For the text-containing cell, return its midpoint in [x, y] coordinate format. 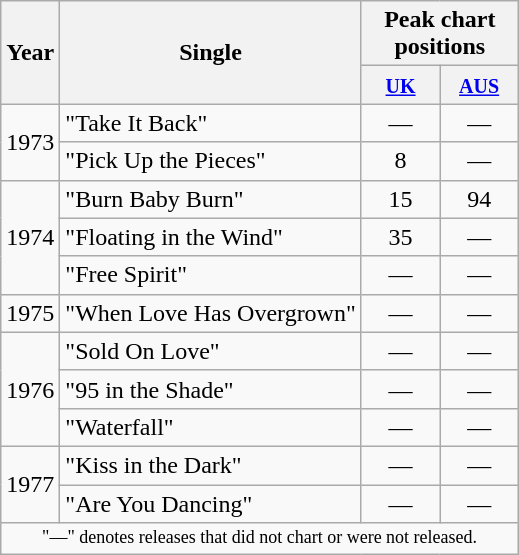
"Floating in the Wind" [210, 237]
1973 [30, 142]
"Pick Up the Pieces" [210, 161]
15 [400, 199]
1976 [30, 389]
94 [480, 199]
Year [30, 52]
1975 [30, 313]
"Take It Back" [210, 123]
AUS [480, 85]
1974 [30, 237]
"Burn Baby Burn" [210, 199]
"Sold On Love" [210, 351]
Single [210, 52]
8 [400, 161]
"—" denotes releases that did not chart or were not released. [260, 538]
"95 in the Shade" [210, 389]
"When Love Has Overgrown" [210, 313]
UK [400, 85]
"Are You Dancing" [210, 503]
35 [400, 237]
"Free Spirit" [210, 275]
1977 [30, 484]
"Kiss in the Dark" [210, 465]
"Waterfall" [210, 427]
Peak chart positions [440, 34]
